Determine the [X, Y] coordinate at the center of the cell enclosing the given text.  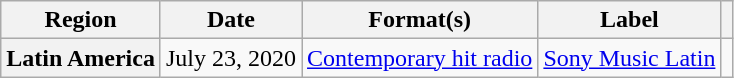
Format(s) [420, 20]
Region [81, 20]
Sony Music Latin [630, 58]
July 23, 2020 [230, 58]
Date [230, 20]
Latin America [81, 58]
Label [630, 20]
Contemporary hit radio [420, 58]
